Extract the [x, y] coordinate from the center of the cell holding the provided text.  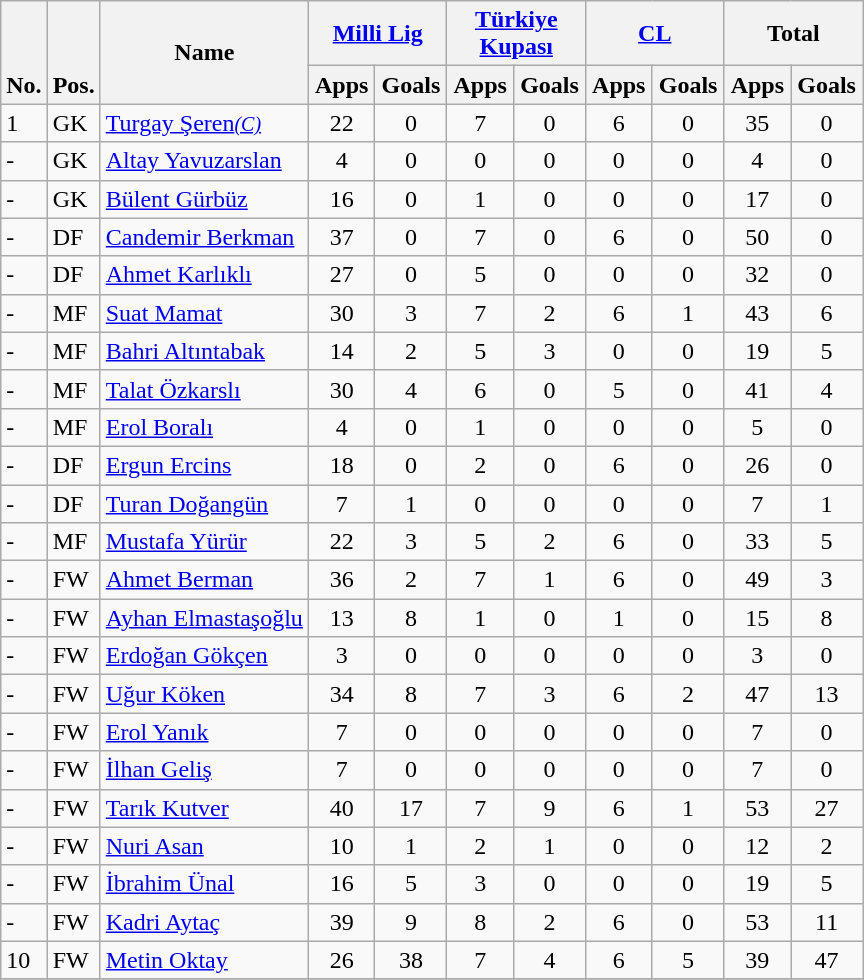
Ahmet Berman [204, 580]
Erol Yanık [204, 732]
Turgay Şeren(C) [204, 123]
34 [342, 694]
36 [342, 580]
Pos. [74, 52]
35 [758, 123]
Erol Boralı [204, 427]
İbrahim Ünal [204, 884]
Turan Doğangün [204, 503]
Name [204, 52]
Milli Lig [378, 34]
40 [342, 808]
Bülent Gürbüz [204, 199]
Uğur Köken [204, 694]
Ergun Ercins [204, 465]
11 [827, 922]
43 [758, 313]
14 [342, 351]
Suat Mamat [204, 313]
Erdoğan Gökçen [204, 656]
Talat Özkarslı [204, 389]
32 [758, 275]
CL [656, 34]
18 [342, 465]
12 [758, 846]
Metin Oktay [204, 960]
Türkiye Kupası [516, 34]
38 [411, 960]
Ayhan Elmastaşoğlu [204, 618]
15 [758, 618]
49 [758, 580]
Kadri Aytaç [204, 922]
50 [758, 237]
Total [794, 34]
Ahmet Karlıklı [204, 275]
41 [758, 389]
No. [24, 52]
İlhan Geliş [204, 770]
Tarık Kutver [204, 808]
Altay Yavuzarslan [204, 161]
Nuri Asan [204, 846]
37 [342, 237]
Candemir Berkman [204, 237]
Mustafa Yürür [204, 542]
Bahri Altıntabak [204, 351]
33 [758, 542]
